Return the (x, y) coordinate for the center point of the cell that contains the specified text.  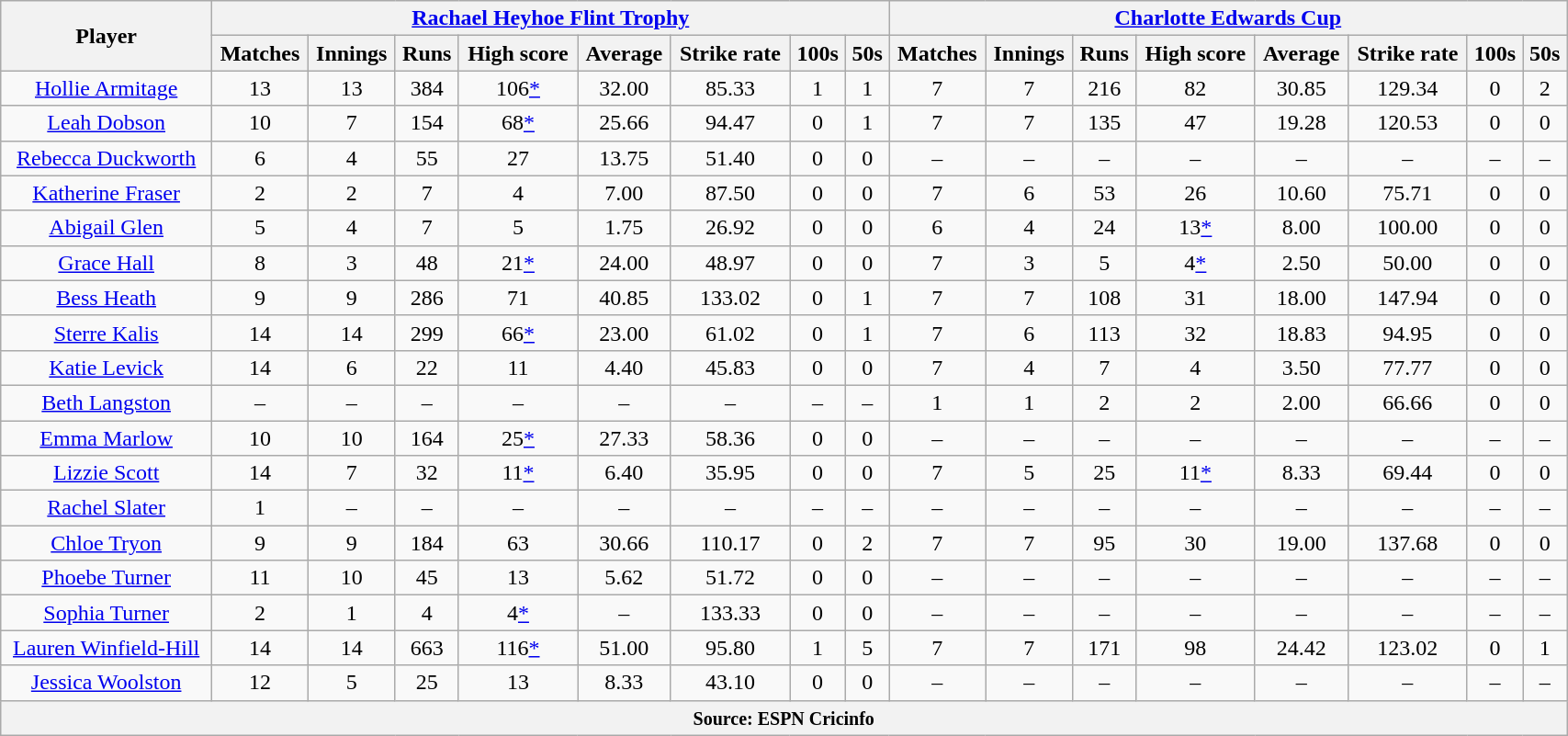
216 (1104, 88)
10.60 (1301, 193)
24.42 (1301, 648)
48.97 (730, 263)
Source: ESPN Cricinfo (784, 718)
Rebecca Duckworth (107, 158)
1.75 (625, 228)
26.92 (730, 228)
Katherine Fraser (107, 193)
26 (1196, 193)
51.00 (625, 648)
164 (426, 438)
30.66 (625, 543)
82 (1196, 88)
129.34 (1407, 88)
Sophia Turner (107, 613)
51.40 (730, 158)
133.33 (730, 613)
120.53 (1407, 123)
299 (426, 333)
69.44 (1407, 473)
66.66 (1407, 402)
Player (107, 36)
Lizzie Scott (107, 473)
27 (518, 158)
95.80 (730, 648)
663 (426, 648)
24 (1104, 228)
12 (261, 683)
53 (1104, 193)
113 (1104, 333)
63 (518, 543)
25* (518, 438)
94.95 (1407, 333)
19.00 (1301, 543)
75.71 (1407, 193)
4.40 (625, 368)
95 (1104, 543)
7.00 (625, 193)
Hollie Armitage (107, 88)
Lauren Winfield-Hill (107, 648)
87.50 (730, 193)
35.95 (730, 473)
85.33 (730, 88)
Charlotte Edwards Cup (1228, 18)
43.10 (730, 683)
Abigail Glen (107, 228)
108 (1104, 298)
Grace Hall (107, 263)
23.00 (625, 333)
68* (518, 123)
116* (518, 648)
Emma Marlow (107, 438)
137.68 (1407, 543)
5.62 (625, 578)
45 (426, 578)
Chloe Tryon (107, 543)
30.85 (1301, 88)
2.50 (1301, 263)
32.00 (625, 88)
2.00 (1301, 402)
100.00 (1407, 228)
24.00 (625, 263)
30 (1196, 543)
Phoebe Turner (107, 578)
Bess Heath (107, 298)
27.33 (625, 438)
106* (518, 88)
3.50 (1301, 368)
51.72 (730, 578)
384 (426, 88)
21* (518, 263)
Katie Levick (107, 368)
19.28 (1301, 123)
Sterre Kalis (107, 333)
98 (1196, 648)
110.17 (730, 543)
71 (518, 298)
13.75 (625, 158)
40.85 (625, 298)
Rachel Slater (107, 508)
Beth Langston (107, 402)
31 (1196, 298)
45.83 (730, 368)
50.00 (1407, 263)
66* (518, 333)
25.66 (625, 123)
55 (426, 158)
171 (1104, 648)
61.02 (730, 333)
Leah Dobson (107, 123)
123.02 (1407, 648)
13* (1196, 228)
Jessica Woolston (107, 683)
8 (261, 263)
18.00 (1301, 298)
8.00 (1301, 228)
47 (1196, 123)
135 (1104, 123)
48 (426, 263)
147.94 (1407, 298)
6.40 (625, 473)
Rachael Heyhoe Flint Trophy (551, 18)
18.83 (1301, 333)
154 (426, 123)
286 (426, 298)
94.47 (730, 123)
133.02 (730, 298)
77.77 (1407, 368)
184 (426, 543)
22 (426, 368)
58.36 (730, 438)
